For the text-containing cell, return its midpoint in [X, Y] coordinate format. 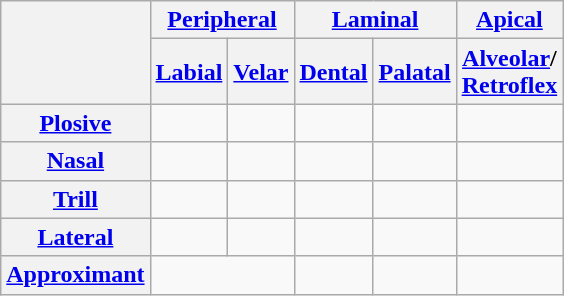
Plosive [76, 123]
Velar [261, 72]
Labial [189, 72]
Alveolar/Retroflex [510, 72]
Nasal [76, 161]
Lateral [76, 237]
Peripheral [222, 20]
Apical [510, 20]
Palatal [414, 72]
Trill [76, 199]
Dental [334, 72]
Approximant [76, 275]
Laminal [375, 20]
